Search for the cell housing the specified text and yield its [X, Y] center coordinate. 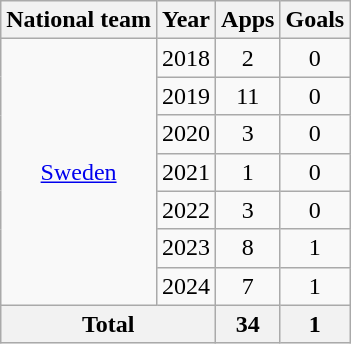
2022 [186, 210]
34 [248, 324]
2 [248, 58]
11 [248, 96]
Goals [315, 20]
Sweden [79, 172]
7 [248, 286]
2019 [186, 96]
Apps [248, 20]
Year [186, 20]
2021 [186, 172]
2018 [186, 58]
2024 [186, 286]
2023 [186, 248]
National team [79, 20]
8 [248, 248]
2020 [186, 134]
Total [108, 324]
